Provide the [X, Y] coordinate of the cell's center where the given text is located.  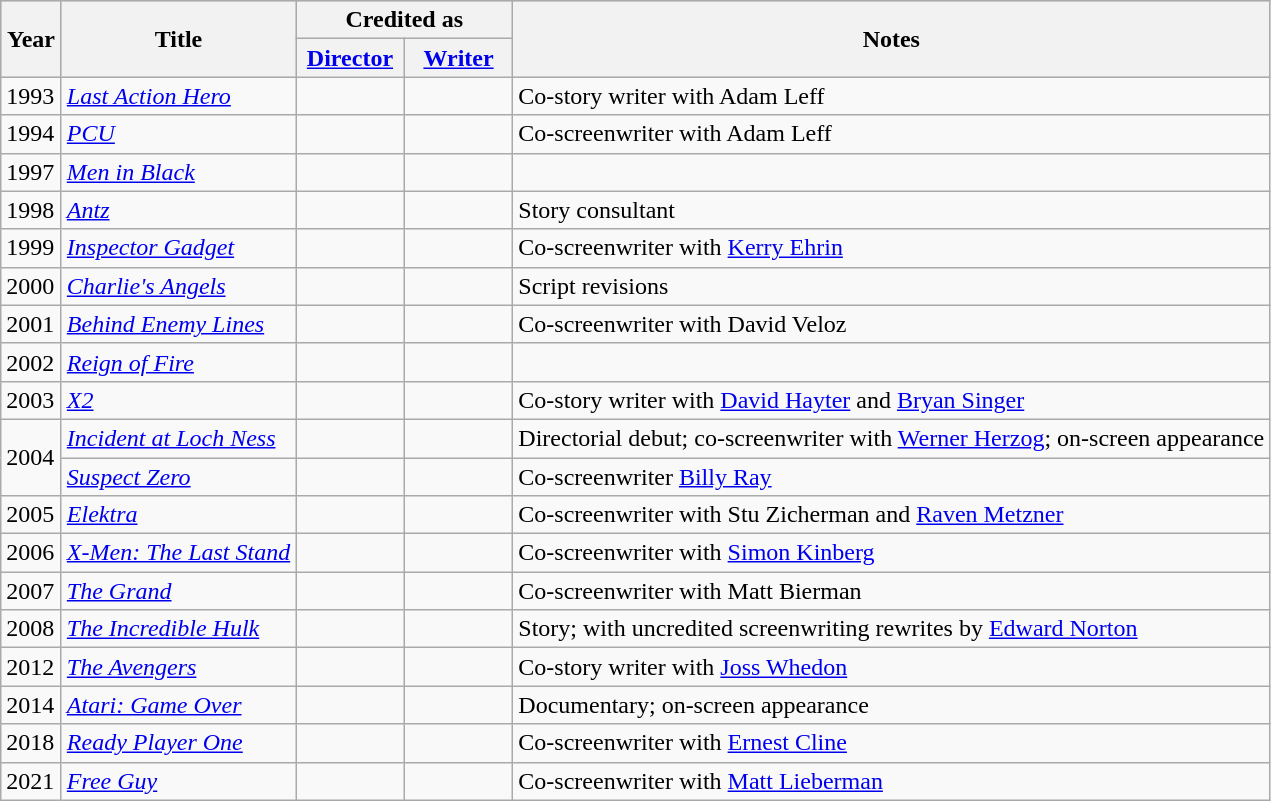
2008 [32, 629]
2018 [32, 743]
Incident at Loch Ness [178, 438]
The Grand [178, 591]
Title [178, 39]
Men in Black [178, 172]
Story consultant [892, 210]
Co-story writer with David Hayter and Bryan Singer [892, 400]
Suspect Zero [178, 477]
Documentary; on-screen appearance [892, 705]
1999 [32, 248]
Co-screenwriter with Adam Leff [892, 134]
2004 [32, 457]
Antz [178, 210]
2001 [32, 324]
Free Guy [178, 781]
Co-story writer with Joss Whedon [892, 667]
1997 [32, 172]
PCU [178, 134]
2002 [32, 362]
Credited as [404, 20]
Co-screenwriter with Matt Lieberman [892, 781]
X-Men: The Last Stand [178, 553]
2000 [32, 286]
2006 [32, 553]
Ready Player One [178, 743]
1994 [32, 134]
Charlie's Angels [178, 286]
Co-story writer with Adam Leff [892, 96]
Co-screenwriter with David Veloz [892, 324]
Co-screenwriter with Ernest Cline [892, 743]
Inspector Gadget [178, 248]
X2 [178, 400]
Reign of Fire [178, 362]
Behind Enemy Lines [178, 324]
2014 [32, 705]
2005 [32, 515]
2007 [32, 591]
2012 [32, 667]
Directorial debut; co-screenwriter with Werner Herzog; on-screen appearance [892, 438]
Co-screenwriter with Stu Zicherman and Raven Metzner [892, 515]
Notes [892, 39]
1993 [32, 96]
Co-screenwriter with Simon Kinberg [892, 553]
Script revisions [892, 286]
2021 [32, 781]
The Incredible Hulk [178, 629]
1998 [32, 210]
Elektra [178, 515]
Co-screenwriter Billy Ray [892, 477]
Year [32, 39]
The Avengers [178, 667]
Director [350, 58]
Atari: Game Over [178, 705]
2003 [32, 400]
Last Action Hero [178, 96]
Co-screenwriter with Kerry Ehrin [892, 248]
Story; with uncredited screenwriting rewrites by Edward Norton [892, 629]
Co-screenwriter with Matt Bierman [892, 591]
Writer [458, 58]
